Return the [x, y] coordinate for the center point of the cell that contains the specified text.  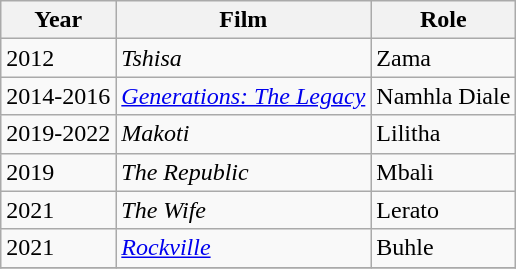
Rockville [244, 248]
2014-2016 [58, 96]
Tshisa [244, 58]
Year [58, 20]
2019-2022 [58, 134]
Makoti [244, 134]
Film [244, 20]
Generations: The Legacy [244, 96]
The Republic [244, 172]
Lerato [444, 210]
Lilitha [444, 134]
The Wife [244, 210]
Role [444, 20]
Buhle [444, 248]
Zama [444, 58]
2019 [58, 172]
Mbali [444, 172]
2012 [58, 58]
Namhla Diale [444, 96]
